Find where the given text appears and provide that cell's center as (X, Y) coordinate. 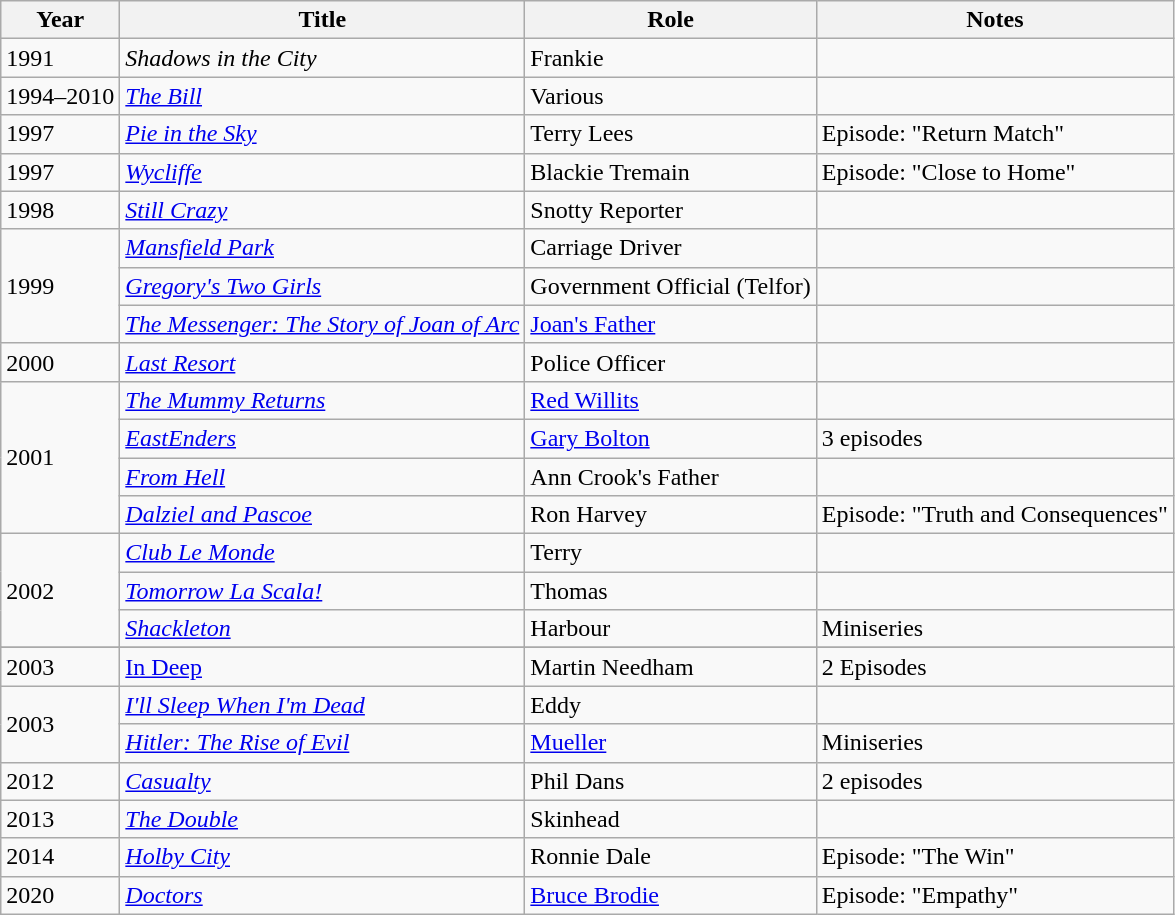
Title (322, 20)
The Mummy Returns (322, 400)
3 episodes (994, 438)
Phil Dans (670, 781)
From Hell (322, 477)
Joan's Father (670, 324)
Frankie (670, 58)
Role (670, 20)
Casualty (322, 781)
Shackleton (322, 629)
Episode: "Empathy" (994, 895)
EastEnders (322, 438)
2012 (60, 781)
Shadows in the City (322, 58)
2014 (60, 857)
Blackie Tremain (670, 172)
1998 (60, 210)
The Messenger: The Story of Joan of Arc (322, 324)
1999 (60, 286)
Harbour (670, 629)
Snotty Reporter (670, 210)
Doctors (322, 895)
Skinhead (670, 819)
Gary Bolton (670, 438)
Club Le Monde (322, 553)
Terry (670, 553)
Episode: "Truth and Consequences" (994, 515)
Episode: "Close to Home" (994, 172)
Thomas (670, 591)
Ronnie Dale (670, 857)
Episode: "The Win" (994, 857)
2013 (60, 819)
2 Episodes (994, 667)
Bruce Brodie (670, 895)
2020 (60, 895)
Episode: "Return Match" (994, 134)
Martin Needham (670, 667)
2001 (60, 457)
Ron Harvey (670, 515)
Year (60, 20)
Mueller (670, 743)
Pie in the Sky (322, 134)
Tomorrow La Scala! (322, 591)
Still Crazy (322, 210)
Red Willits (670, 400)
2002 (60, 591)
I'll Sleep When I'm Dead (322, 705)
1994–2010 (60, 96)
Dalziel and Pascoe (322, 515)
Government Official (Telfor) (670, 286)
Last Resort (322, 362)
1991 (60, 58)
Ann Crook's Father (670, 477)
The Double (322, 819)
Wycliffe (322, 172)
Eddy (670, 705)
In Deep (322, 667)
Police Officer (670, 362)
2 episodes (994, 781)
2000 (60, 362)
Hitler: The Rise of Evil (322, 743)
Various (670, 96)
Holby City (322, 857)
Carriage Driver (670, 248)
The Bill (322, 96)
Gregory's Two Girls (322, 286)
Mansfield Park (322, 248)
Notes (994, 20)
Terry Lees (670, 134)
